Output the (x, y) coordinate of the center of the cell containing the given text.  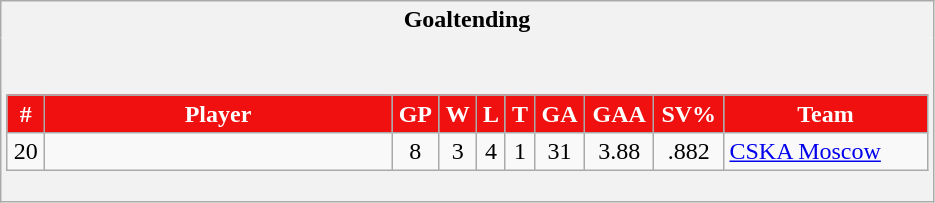
3.88 (620, 152)
3 (458, 152)
20 (26, 152)
31 (559, 152)
8 (416, 152)
CSKA Moscow (826, 152)
.882 (689, 152)
W (458, 114)
Goaltending (468, 20)
GAA (620, 114)
# (26, 114)
GP (416, 114)
Player (218, 114)
T (520, 114)
SV% (689, 114)
4 (492, 152)
# Player GP W L T GA GAA SV% Team 20 8 3 4 1 31 3.88 .882 CSKA Moscow (468, 120)
GA (559, 114)
Team (826, 114)
1 (520, 152)
L (492, 114)
